Provide the [x, y] coordinate of the cell's center where the given text is located.  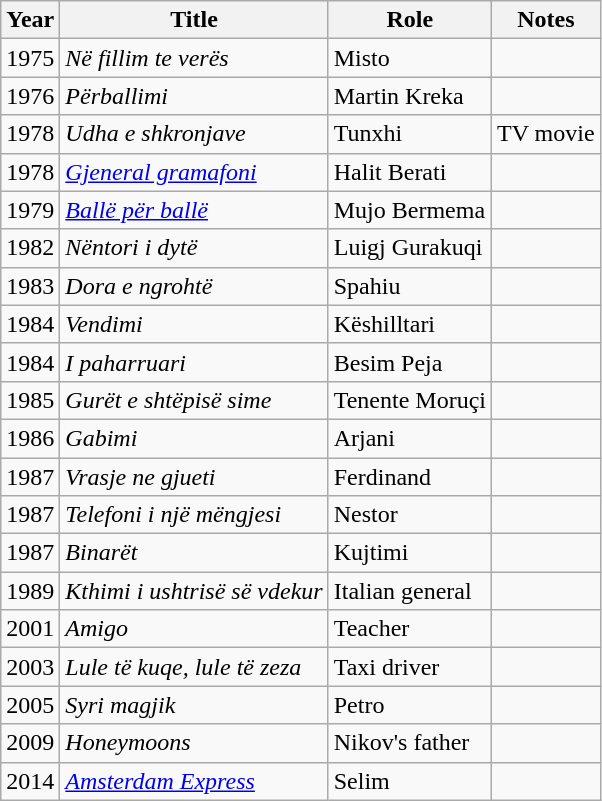
Notes [546, 20]
Binarët [194, 553]
Gjeneral gramafoni [194, 172]
1983 [30, 286]
Ballë për ballë [194, 210]
Arjani [410, 438]
Luigj Gurakuqi [410, 248]
2001 [30, 629]
1979 [30, 210]
Vendimi [194, 324]
1982 [30, 248]
Italian general [410, 591]
Title [194, 20]
Kthimi i ushtrisë së vdekur [194, 591]
Ferdinand [410, 477]
Teacher [410, 629]
Telefoni i një mëngjesi [194, 515]
Nestor [410, 515]
Amsterdam Express [194, 781]
Besim Peja [410, 362]
Tenente Moruçi [410, 400]
Halit Berati [410, 172]
Role [410, 20]
Amigo [194, 629]
Lule të kuqe, lule të zeza [194, 667]
2005 [30, 705]
Tunxhi [410, 134]
1989 [30, 591]
Martin Kreka [410, 96]
TV movie [546, 134]
Kujtimi [410, 553]
Petro [410, 705]
Dora e ngrohtë [194, 286]
1986 [30, 438]
Nëntori i dytë [194, 248]
Selim [410, 781]
Nikov's father [410, 743]
2003 [30, 667]
Misto [410, 58]
1985 [30, 400]
I paharruari [194, 362]
Udha e shkronjave [194, 134]
Gurët e shtëpisë sime [194, 400]
Vrasje ne gjueti [194, 477]
2014 [30, 781]
1975 [30, 58]
Përballimi [194, 96]
Mujo Bermema [410, 210]
Spahiu [410, 286]
Në fillim te verës [194, 58]
Taxi driver [410, 667]
Syri magjik [194, 705]
Year [30, 20]
Këshilltari [410, 324]
Honeymoons [194, 743]
1976 [30, 96]
2009 [30, 743]
Gabimi [194, 438]
